Scan for the cell matching the given text and deliver its [x, y] coordinate at center. 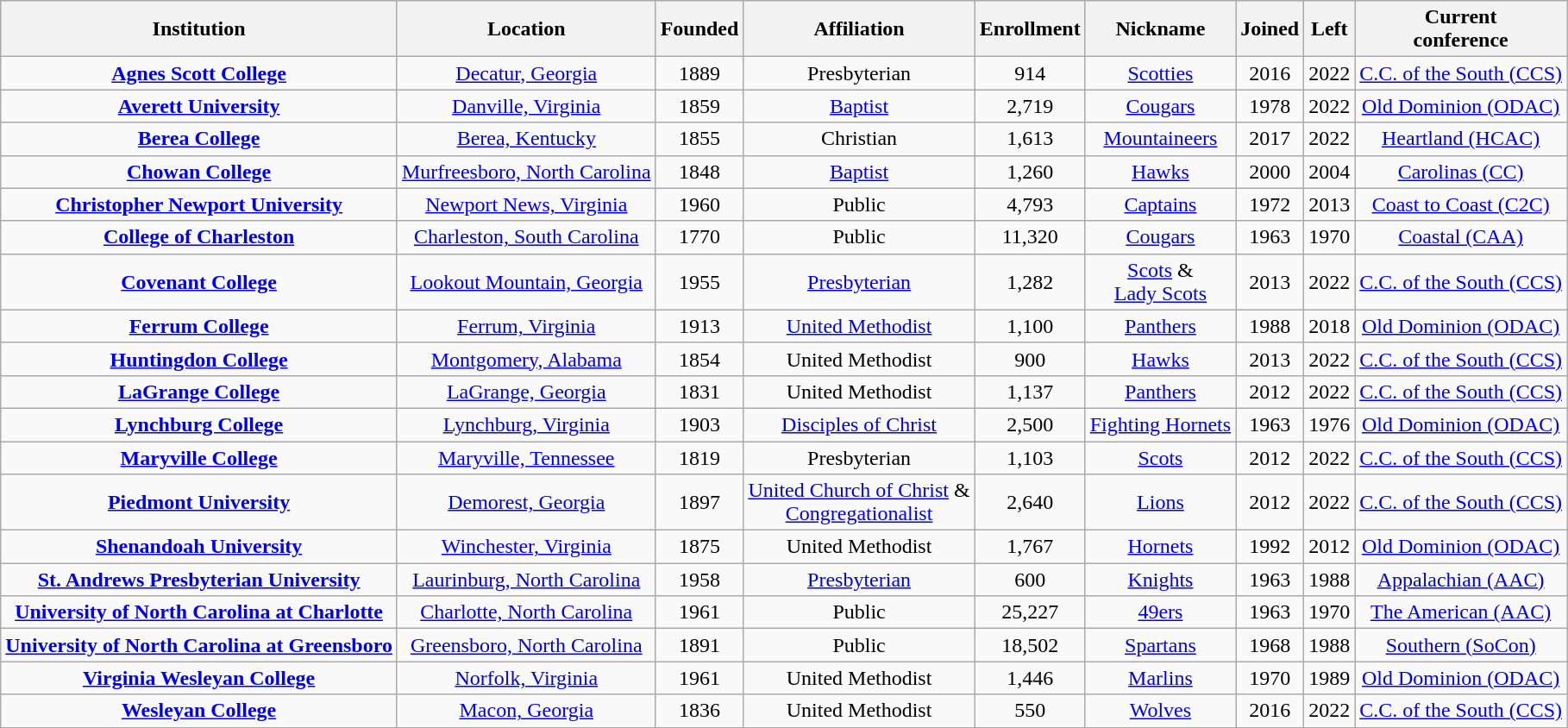
1958 [699, 580]
1992 [1270, 547]
1972 [1270, 204]
Piedmont University [199, 502]
1903 [699, 424]
St. Andrews Presbyterian University [199, 580]
Location [526, 29]
1859 [699, 106]
Christian [859, 139]
1968 [1270, 645]
1770 [699, 237]
Scots [1160, 458]
1,103 [1030, 458]
Charleston, South Carolina [526, 237]
Ferrum College [199, 326]
2,640 [1030, 502]
Institution [199, 29]
1913 [699, 326]
Demorest, Georgia [526, 502]
College of Charleston [199, 237]
Berea College [199, 139]
Laurinburg, North Carolina [526, 580]
1854 [699, 359]
2,500 [1030, 424]
Captains [1160, 204]
18,502 [1030, 645]
Decatur, Georgia [526, 73]
1976 [1330, 424]
1848 [699, 172]
600 [1030, 580]
Wesleyan College [199, 711]
Founded [699, 29]
Lions [1160, 502]
Maryville, Tennessee [526, 458]
Knights [1160, 580]
1978 [1270, 106]
Norfolk, Virginia [526, 678]
Averett University [199, 106]
1,282 [1030, 281]
2017 [1270, 139]
1,767 [1030, 547]
Berea, Kentucky [526, 139]
Appalachian (AAC) [1461, 580]
Scotties [1160, 73]
900 [1030, 359]
1897 [699, 502]
Ferrum, Virginia [526, 326]
1,137 [1030, 392]
49ers [1160, 612]
1,100 [1030, 326]
1960 [699, 204]
Fighting Hornets [1160, 424]
1891 [699, 645]
Lynchburg, Virginia [526, 424]
Southern (SoCon) [1461, 645]
Currentconference [1461, 29]
Danville, Virginia [526, 106]
Hornets [1160, 547]
Virginia Wesleyan College [199, 678]
Lookout Mountain, Georgia [526, 281]
Covenant College [199, 281]
Shenandoah University [199, 547]
1836 [699, 711]
25,227 [1030, 612]
1,260 [1030, 172]
Spartans [1160, 645]
United Church of Christ &Congregationalist [859, 502]
Greensboro, North Carolina [526, 645]
Macon, Georgia [526, 711]
2004 [1330, 172]
Heartland (HCAC) [1461, 139]
2,719 [1030, 106]
Enrollment [1030, 29]
914 [1030, 73]
Lynchburg College [199, 424]
11,320 [1030, 237]
1819 [699, 458]
550 [1030, 711]
Left [1330, 29]
4,793 [1030, 204]
Christopher Newport University [199, 204]
1875 [699, 547]
Huntingdon College [199, 359]
LaGrange College [199, 392]
LaGrange, Georgia [526, 392]
2000 [1270, 172]
Carolinas (CC) [1461, 172]
1855 [699, 139]
Maryville College [199, 458]
Mountaineers [1160, 139]
Winchester, Virginia [526, 547]
1,446 [1030, 678]
1989 [1330, 678]
Coast to Coast (C2C) [1461, 204]
Murfreesboro, North Carolina [526, 172]
University of North Carolina at Charlotte [199, 612]
The American (AAC) [1461, 612]
Charlotte, North Carolina [526, 612]
Nickname [1160, 29]
1955 [699, 281]
Coastal (CAA) [1461, 237]
Affiliation [859, 29]
1,613 [1030, 139]
Disciples of Christ [859, 424]
Wolves [1160, 711]
Scots &Lady Scots [1160, 281]
1831 [699, 392]
Marlins [1160, 678]
Montgomery, Alabama [526, 359]
1889 [699, 73]
Joined [1270, 29]
Newport News, Virginia [526, 204]
Chowan College [199, 172]
University of North Carolina at Greensboro [199, 645]
2018 [1330, 326]
Agnes Scott College [199, 73]
